Extract the (X, Y) coordinate from the center of the cell holding the provided text.  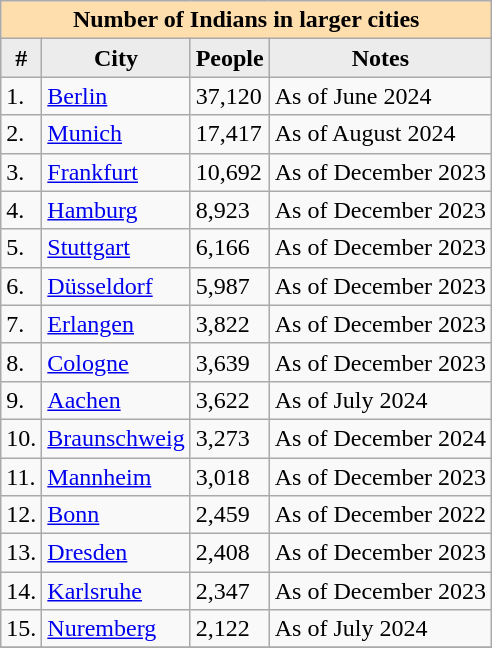
Dresden (116, 553)
11. (22, 477)
Hamburg (116, 210)
13. (22, 553)
1. (22, 96)
2,408 (230, 553)
Düsseldorf (116, 286)
Number of Indians in larger cities (246, 20)
Karlsruhe (116, 591)
2,459 (230, 515)
8,923 (230, 210)
Munich (116, 134)
2,122 (230, 629)
8. (22, 362)
As of December 2024 (380, 438)
9. (22, 400)
Mannheim (116, 477)
Cologne (116, 362)
As of August 2024 (380, 134)
17,417 (230, 134)
3. (22, 172)
Nuremberg (116, 629)
2. (22, 134)
Bonn (116, 515)
15. (22, 629)
6. (22, 286)
3,018 (230, 477)
As of June 2024 (380, 96)
10. (22, 438)
People (230, 58)
5. (22, 248)
3,273 (230, 438)
Aachen (116, 400)
City (116, 58)
# (22, 58)
Stuttgart (116, 248)
3,822 (230, 324)
3,622 (230, 400)
2,347 (230, 591)
10,692 (230, 172)
6,166 (230, 248)
7. (22, 324)
5,987 (230, 286)
14. (22, 591)
12. (22, 515)
Notes (380, 58)
As of December 2022 (380, 515)
Erlangen (116, 324)
37,120 (230, 96)
Berlin (116, 96)
4. (22, 210)
Frankfurt (116, 172)
3,639 (230, 362)
Braunschweig (116, 438)
